Identify which cell holds the provided text, then report its (x, y) central coordinate. 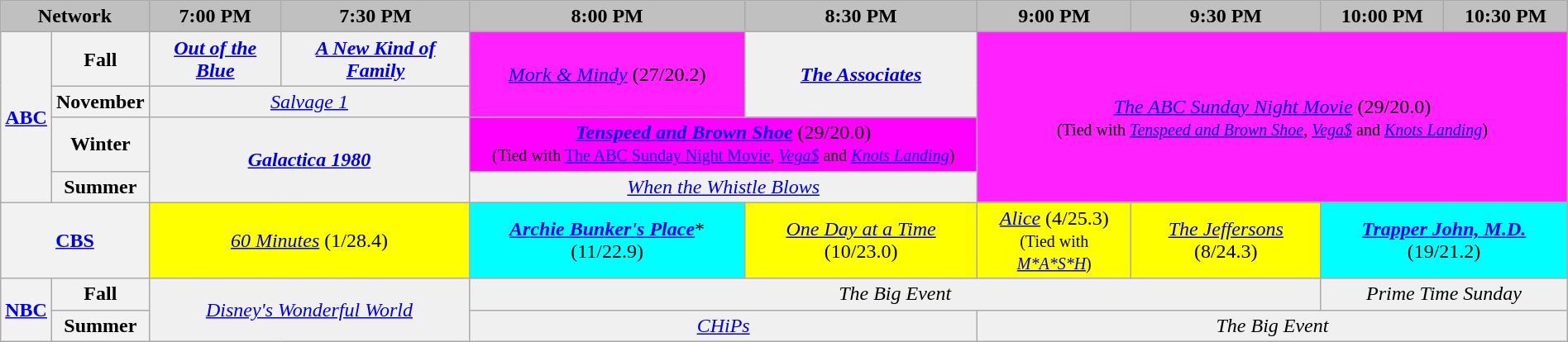
The Jeffersons (8/24.3) (1226, 240)
9:30 PM (1226, 17)
Salvage 1 (309, 102)
CHiPs (724, 325)
When the Whistle Blows (724, 187)
Alice (4/25.3)(Tied with M*A*S*H) (1054, 240)
Winter (100, 144)
NBC (26, 310)
ABC (26, 117)
10:00 PM (1383, 17)
7:30 PM (375, 17)
8:30 PM (860, 17)
60 Minutes (1/28.4) (309, 240)
Network (74, 17)
8:00 PM (607, 17)
Tenspeed and Brown Shoe (29/20.0)(Tied with The ABC Sunday Night Movie, Vega$ and Knots Landing) (724, 144)
Prime Time Sunday (1444, 294)
Archie Bunker's Place* (11/22.9) (607, 240)
Galactica 1980 (309, 160)
A New Kind of Family (375, 59)
7:00 PM (215, 17)
One Day at a Time (10/23.0) (860, 240)
The Associates (860, 74)
The ABC Sunday Night Movie (29/20.0)(Tied with Tenspeed and Brown Shoe, Vega$ and Knots Landing) (1273, 117)
10:30 PM (1505, 17)
9:00 PM (1054, 17)
CBS (74, 240)
Disney's Wonderful World (309, 310)
Mork & Mindy (27/20.2) (607, 74)
Out of the Blue (215, 59)
November (100, 102)
Trapper John, M.D. (19/21.2) (1444, 240)
